Pinpoint the cell where the given text exists, returning its [x, y] midpoint coordinate. 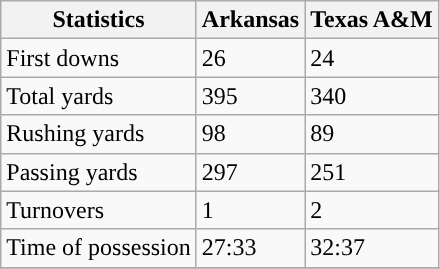
Texas A&M [372, 20]
1 [250, 210]
395 [250, 96]
32:37 [372, 248]
297 [250, 172]
Statistics [99, 20]
340 [372, 96]
24 [372, 58]
2 [372, 210]
Passing yards [99, 172]
Total yards [99, 96]
Time of possession [99, 248]
Rushing yards [99, 134]
98 [250, 134]
Arkansas [250, 20]
26 [250, 58]
89 [372, 134]
Turnovers [99, 210]
27:33 [250, 248]
First downs [99, 58]
251 [372, 172]
